For the text-containing cell, return its midpoint in (x, y) coordinate format. 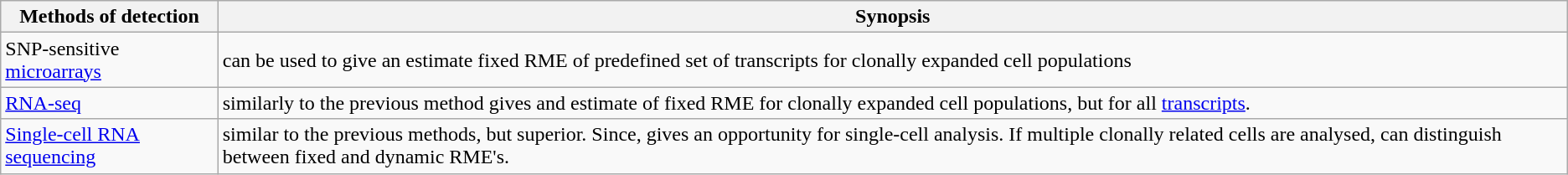
Methods of detection (109, 17)
similarly to the previous method gives and estimate of fixed RME for clonally expanded cell populations, but for all transcripts. (893, 103)
Synopsis (893, 17)
Single-cell RNA sequencing (109, 146)
RNA-seq (109, 103)
can be used to give an estimate fixed RME of predefined set of transcripts for clonally expanded cell populations (893, 60)
SNP-sensitive microarrays (109, 60)
